From the cell containing the given text, extract its center point as [X, Y] coordinate. 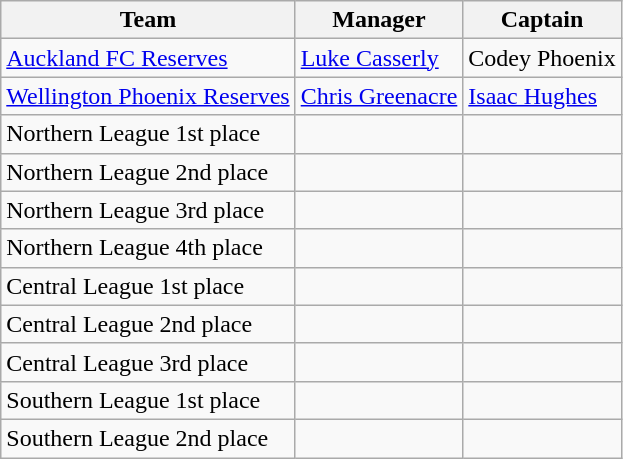
Northern League 1st place [148, 134]
Captain [542, 20]
Chris Greenacre [379, 96]
Team [148, 20]
Isaac Hughes [542, 96]
Manager [379, 20]
Central League 3rd place [148, 362]
Codey Phoenix [542, 58]
Wellington Phoenix Reserves [148, 96]
Northern League 4th place [148, 248]
Northern League 2nd place [148, 172]
Southern League 1st place [148, 400]
Central League 1st place [148, 286]
Northern League 3rd place [148, 210]
Luke Casserly [379, 58]
Southern League 2nd place [148, 438]
Auckland FC Reserves [148, 58]
Central League 2nd place [148, 324]
